Return [x, y] of the center of cell containing provided text 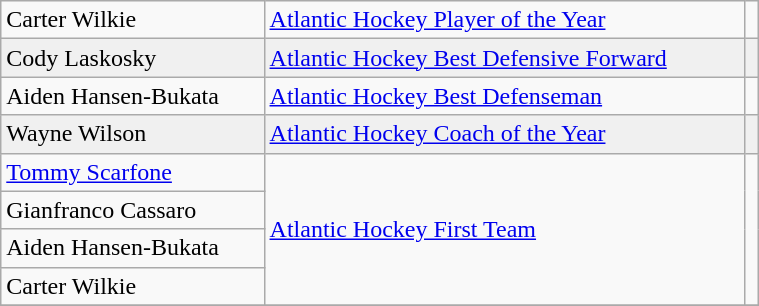
Gianfranco Cassaro [132, 210]
Cody Laskosky [132, 58]
Wayne Wilson [132, 134]
Atlantic Hockey Coach of the Year [504, 134]
Atlantic Hockey First Team [504, 229]
Tommy Scarfone [132, 172]
Atlantic Hockey Best Defenseman [504, 96]
Atlantic Hockey Player of the Year [504, 20]
Atlantic Hockey Best Defensive Forward [504, 58]
